Scan for the cell matching the given text and deliver its (X, Y) coordinate at center. 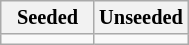
Seeded (48, 17)
Unseeded (140, 17)
